Return [X, Y] of the center of cell containing provided text 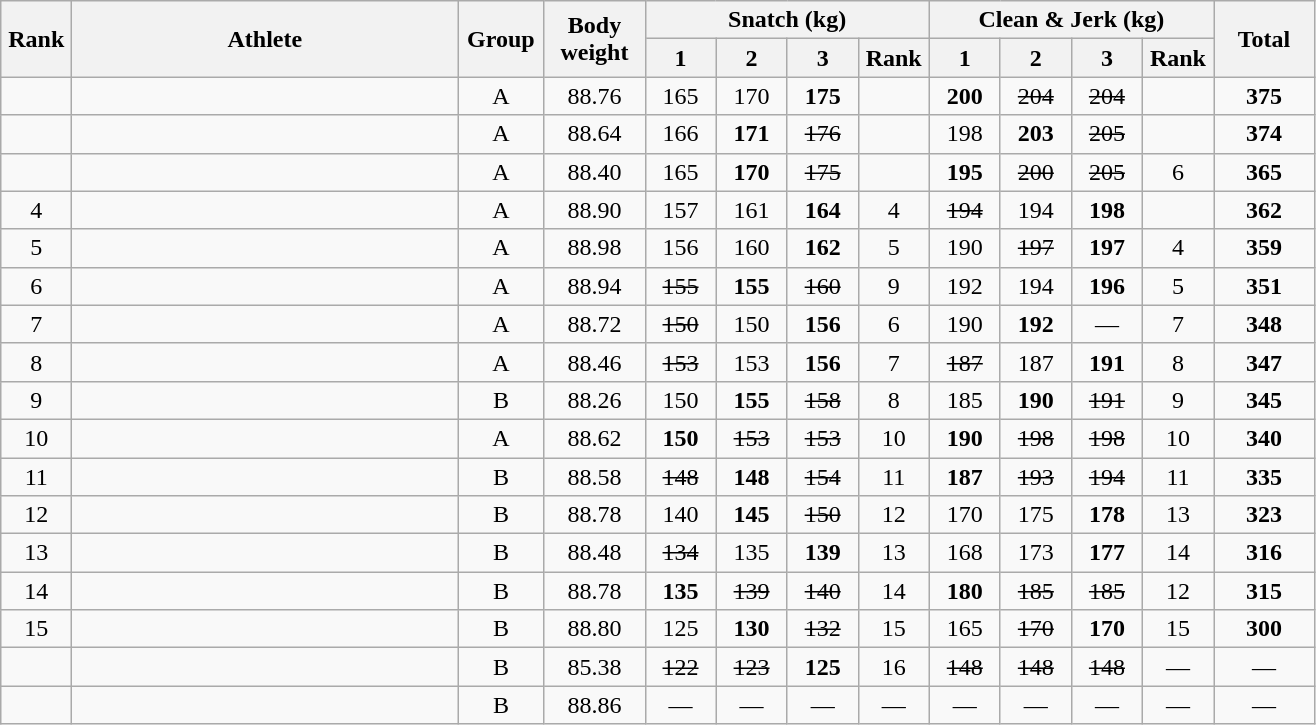
88.48 [594, 553]
323 [1264, 515]
193 [1036, 477]
85.38 [594, 667]
351 [1264, 286]
164 [822, 210]
316 [1264, 553]
88.86 [594, 705]
300 [1264, 629]
177 [1106, 553]
347 [1264, 362]
345 [1264, 400]
335 [1264, 477]
88.62 [594, 438]
166 [680, 134]
340 [1264, 438]
158 [822, 400]
88.76 [594, 96]
122 [680, 667]
88.90 [594, 210]
88.26 [594, 400]
Group [501, 39]
203 [1036, 134]
88.94 [594, 286]
365 [1264, 172]
154 [822, 477]
16 [894, 667]
173 [1036, 553]
195 [964, 172]
88.64 [594, 134]
162 [822, 248]
359 [1264, 248]
168 [964, 553]
374 [1264, 134]
88.58 [594, 477]
178 [1106, 515]
362 [1264, 210]
Athlete [265, 39]
145 [752, 515]
88.80 [594, 629]
157 [680, 210]
130 [752, 629]
375 [1264, 96]
180 [964, 591]
348 [1264, 324]
Total [1264, 39]
176 [822, 134]
315 [1264, 591]
196 [1106, 286]
88.72 [594, 324]
132 [822, 629]
Snatch (kg) [787, 20]
134 [680, 553]
88.98 [594, 248]
88.46 [594, 362]
Clean & Jerk (kg) [1071, 20]
123 [752, 667]
Body weight [594, 39]
161 [752, 210]
88.40 [594, 172]
171 [752, 134]
